Return [x, y] of the center of cell containing provided text 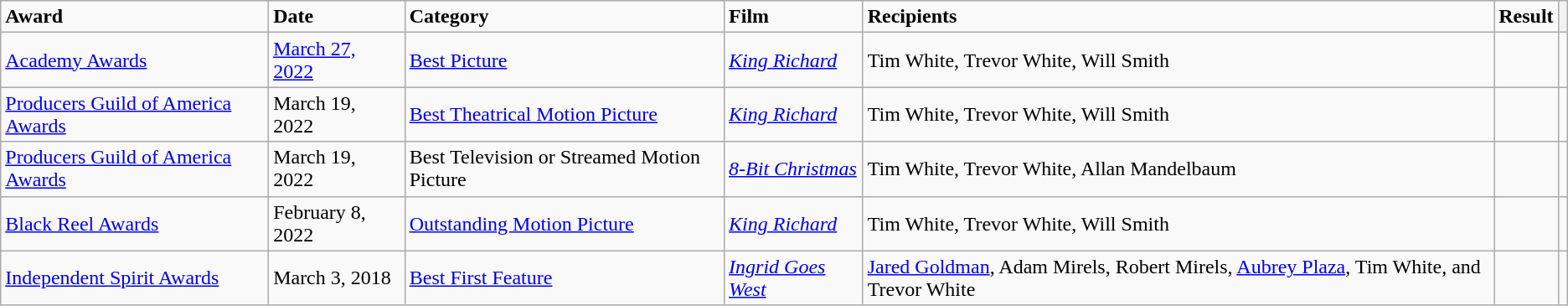
Jared Goldman, Adam Mirels, Robert Mirels, Aubrey Plaza, Tim White, and Trevor White [1179, 278]
Tim White, Trevor White, Allan Mandelbaum [1179, 169]
February 8, 2022 [337, 223]
Best First Feature [565, 278]
Academy Awards [135, 60]
March 3, 2018 [337, 278]
Black Reel Awards [135, 223]
March 27, 2022 [337, 60]
Ingrid Goes West [794, 278]
Outstanding Motion Picture [565, 223]
Best Television or Streamed Motion Picture [565, 169]
Date [337, 17]
Independent Spirit Awards [135, 278]
Best Theatrical Motion Picture [565, 114]
8-Bit Christmas [794, 169]
Award [135, 17]
Recipients [1179, 17]
Best Picture [565, 60]
Result [1526, 17]
Film [794, 17]
Category [565, 17]
